Search for the cell housing the specified text and yield its (X, Y) center coordinate. 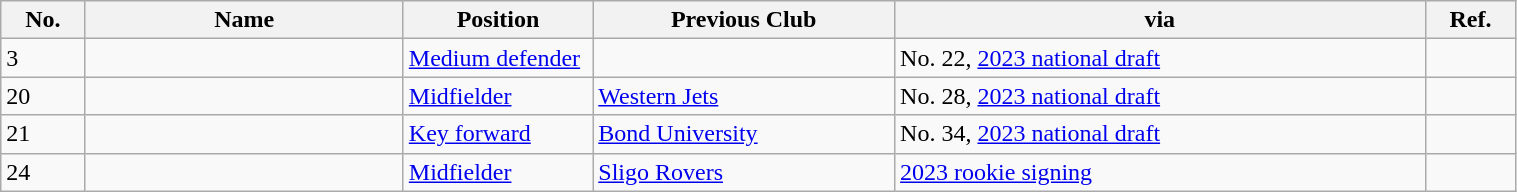
via (1160, 20)
No. (43, 20)
No. 28, 2023 national draft (1160, 96)
Position (498, 20)
Medium defender (498, 58)
3 (43, 58)
21 (43, 134)
Bond University (744, 134)
No. 34, 2023 national draft (1160, 134)
24 (43, 172)
Western Jets (744, 96)
No. 22, 2023 national draft (1160, 58)
Name (244, 20)
Sligo Rovers (744, 172)
20 (43, 96)
Key forward (498, 134)
2023 rookie signing (1160, 172)
Previous Club (744, 20)
Ref. (1470, 20)
